Extract the [X, Y] coordinate from the center of the cell holding the provided text.  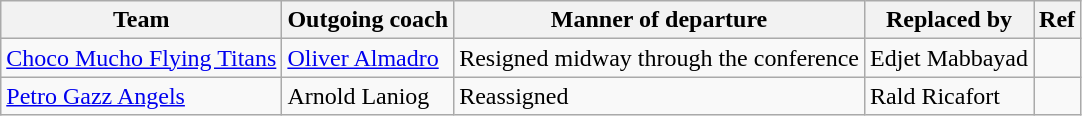
Ref [1058, 20]
Manner of departure [660, 20]
Petro Gazz Angels [142, 96]
Oliver Almadro [368, 58]
Reassigned [660, 96]
Edjet Mabbayad [950, 58]
Rald Ricafort [950, 96]
Outgoing coach [368, 20]
Resigned midway through the conference [660, 58]
Arnold Laniog [368, 96]
Choco Mucho Flying Titans [142, 58]
Team [142, 20]
Replaced by [950, 20]
